Provide the [x, y] coordinate of the cell's center where the given text is located.  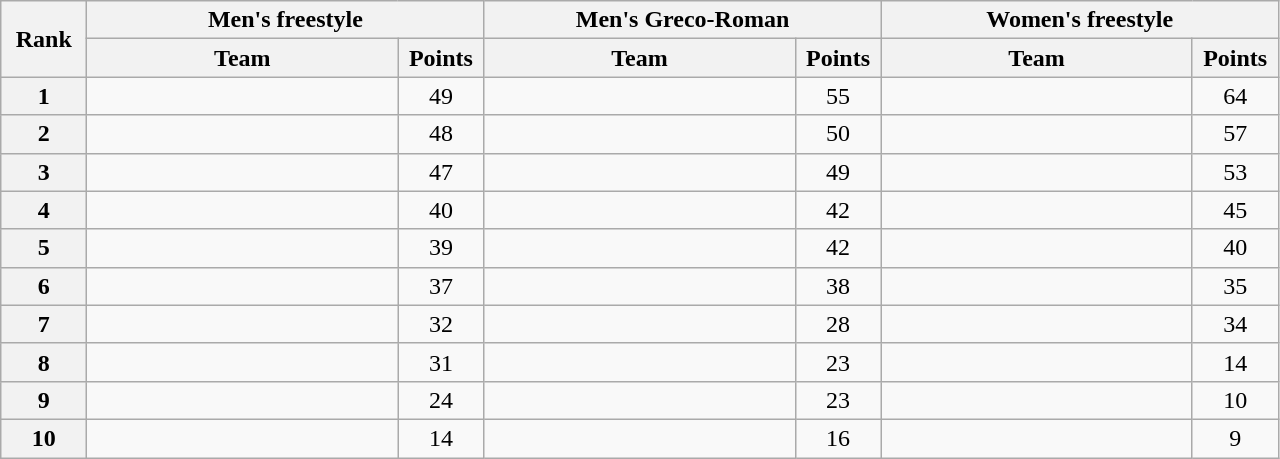
Men's Greco-Roman [682, 20]
39 [441, 248]
55 [838, 96]
57 [1235, 134]
35 [1235, 286]
2 [44, 134]
7 [44, 324]
4 [44, 210]
5 [44, 248]
38 [838, 286]
48 [441, 134]
3 [44, 172]
Men's freestyle [286, 20]
24 [441, 400]
53 [1235, 172]
50 [838, 134]
47 [441, 172]
Rank [44, 39]
8 [44, 362]
45 [1235, 210]
1 [44, 96]
34 [1235, 324]
64 [1235, 96]
37 [441, 286]
31 [441, 362]
28 [838, 324]
Women's freestyle [1080, 20]
6 [44, 286]
16 [838, 438]
32 [441, 324]
